Locate the cell with the specified text and output its (x, y) center coordinate. 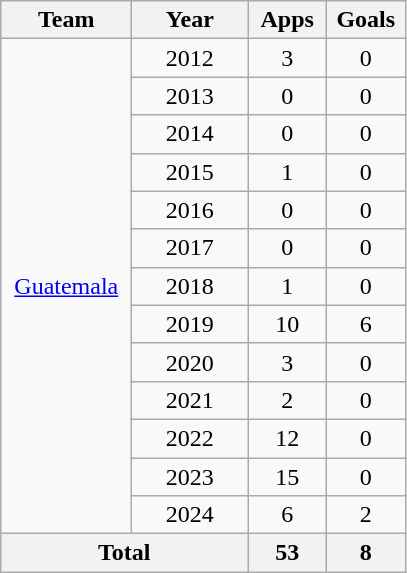
8 (366, 553)
2012 (190, 58)
2018 (190, 286)
2021 (190, 400)
10 (288, 324)
2014 (190, 134)
2016 (190, 210)
Total (124, 553)
2024 (190, 515)
2013 (190, 96)
12 (288, 438)
15 (288, 477)
2019 (190, 324)
Guatemala (66, 286)
Team (66, 20)
Apps (288, 20)
2017 (190, 248)
2020 (190, 362)
53 (288, 553)
Goals (366, 20)
Year (190, 20)
2015 (190, 172)
2023 (190, 477)
2022 (190, 438)
